Detect which cell encompasses the target text, then output its (x, y) center coordinate. 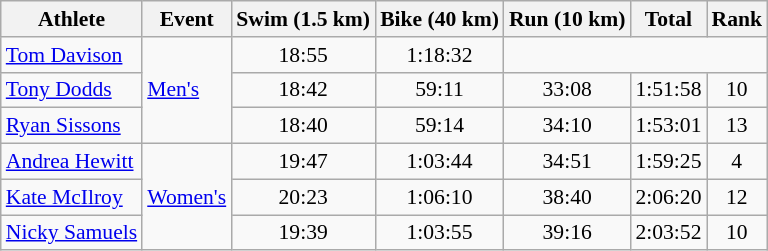
18:55 (303, 55)
19:47 (303, 162)
1:06:10 (440, 197)
20:23 (303, 197)
4 (736, 162)
Total (668, 19)
Swim (1.5 km) (303, 19)
2:06:20 (668, 197)
Bike (40 km) (440, 19)
1:59:25 (668, 162)
2:03:52 (668, 233)
34:10 (567, 126)
59:14 (440, 126)
Men's (186, 90)
Event (186, 19)
1:03:55 (440, 233)
Tony Dodds (72, 90)
18:42 (303, 90)
Athlete (72, 19)
12 (736, 197)
59:11 (440, 90)
Kate McIlroy (72, 197)
1:18:32 (440, 55)
34:51 (567, 162)
Run (10 km) (567, 19)
18:40 (303, 126)
1:03:44 (440, 162)
13 (736, 126)
39:16 (567, 233)
Andrea Hewitt (72, 162)
33:08 (567, 90)
38:40 (567, 197)
Ryan Sissons (72, 126)
Rank (736, 19)
Nicky Samuels (72, 233)
19:39 (303, 233)
1:51:58 (668, 90)
1:53:01 (668, 126)
Women's (186, 198)
Tom Davison (72, 55)
